Capture the cell that displays the provided text and extract its [X, Y] central coordinate. 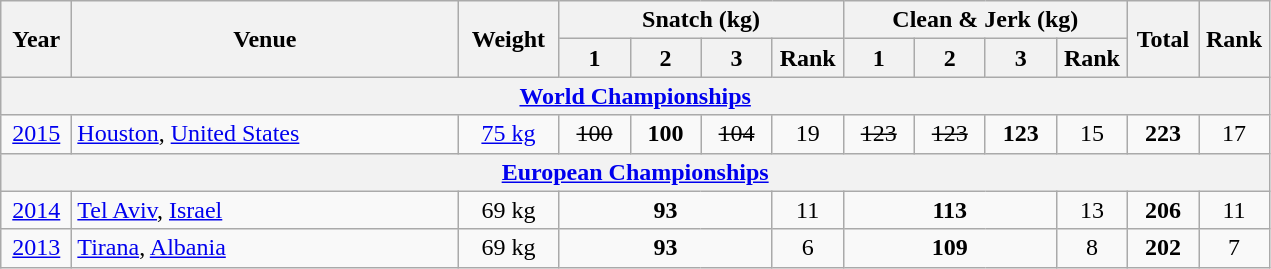
75 kg [508, 134]
202 [1162, 248]
6 [808, 248]
206 [1162, 210]
15 [1092, 134]
13 [1092, 210]
2013 [36, 248]
World Championships [636, 96]
Venue [265, 39]
223 [1162, 134]
113 [950, 210]
109 [950, 248]
17 [1234, 134]
19 [808, 134]
104 [736, 134]
Tirana, Albania [265, 248]
Weight [508, 39]
Houston, United States [265, 134]
2015 [36, 134]
8 [1092, 248]
7 [1234, 248]
European Championships [636, 172]
Snatch (kg) [701, 20]
Year [36, 39]
Total [1162, 39]
2014 [36, 210]
Clean & Jerk (kg) [985, 20]
Tel Aviv, Israel [265, 210]
